Return (X, Y) of the center of cell containing provided text 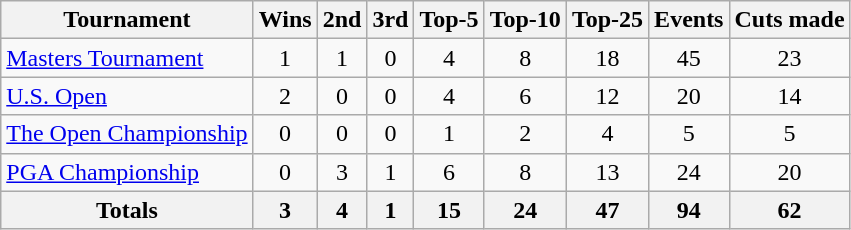
47 (607, 210)
18 (607, 58)
13 (607, 172)
23 (790, 58)
Events (689, 20)
Top-5 (449, 20)
Top-10 (525, 20)
94 (689, 210)
2nd (342, 20)
Top-25 (607, 20)
U.S. Open (127, 96)
The Open Championship (127, 134)
Cuts made (790, 20)
14 (790, 96)
PGA Championship (127, 172)
12 (607, 96)
Wins (285, 20)
3rd (390, 20)
15 (449, 210)
Tournament (127, 20)
Masters Tournament (127, 58)
Totals (127, 210)
45 (689, 58)
62 (790, 210)
